Return [x, y] of the center of cell containing provided text 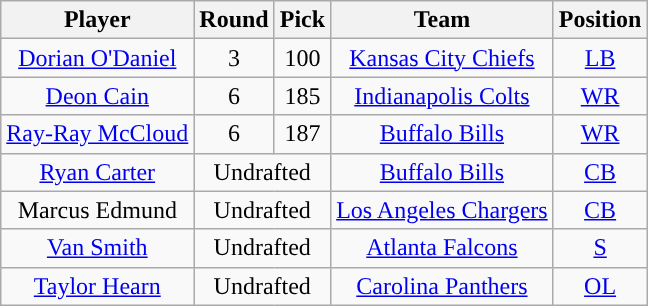
Ryan Carter [98, 172]
Marcus Edmund [98, 210]
187 [302, 134]
Team [442, 20]
Carolina Panthers [442, 286]
Round [234, 20]
OL [600, 286]
Atlanta Falcons [442, 248]
Position [600, 20]
LB [600, 58]
185 [302, 96]
Kansas City Chiefs [442, 58]
S [600, 248]
100 [302, 58]
Los Angeles Chargers [442, 210]
3 [234, 58]
Dorian O'Daniel [98, 58]
Deon Cain [98, 96]
Taylor Hearn [98, 286]
Van Smith [98, 248]
Ray-Ray McCloud [98, 134]
Pick [302, 20]
Indianapolis Colts [442, 96]
Player [98, 20]
